Find where the given text appears and provide that cell's center as [X, Y] coordinate. 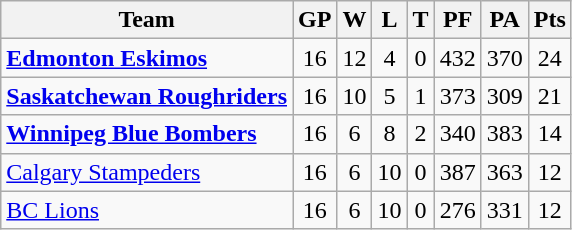
383 [504, 134]
BC Lions [147, 210]
340 [458, 134]
4 [390, 58]
L [390, 20]
Team [147, 20]
Saskatchewan Roughriders [147, 96]
24 [550, 58]
PF [458, 20]
363 [504, 172]
PA [504, 20]
T [420, 20]
5 [390, 96]
Pts [550, 20]
2 [420, 134]
373 [458, 96]
331 [504, 210]
GP [315, 20]
1 [420, 96]
432 [458, 58]
387 [458, 172]
276 [458, 210]
Calgary Stampeders [147, 172]
Edmonton Eskimos [147, 58]
Winnipeg Blue Bombers [147, 134]
W [354, 20]
21 [550, 96]
309 [504, 96]
14 [550, 134]
370 [504, 58]
8 [390, 134]
